Output the [X, Y] coordinate of the center of the cell containing the given text.  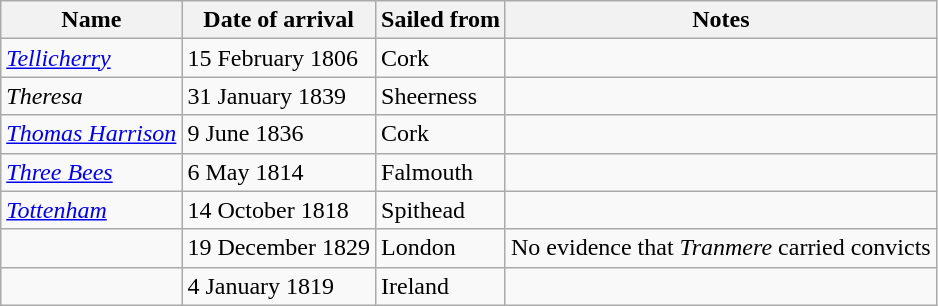
31 January 1839 [279, 96]
Sheerness [441, 96]
15 February 1806 [279, 58]
Falmouth [441, 172]
Spithead [441, 210]
Thomas Harrison [92, 134]
Date of arrival [279, 20]
No evidence that Tranmere carried convicts [720, 248]
Tellicherry [92, 58]
Name [92, 20]
Theresa [92, 96]
London [441, 248]
Notes [720, 20]
Tottenham [92, 210]
Three Bees [92, 172]
9 June 1836 [279, 134]
19 December 1829 [279, 248]
Sailed from [441, 20]
Ireland [441, 286]
6 May 1814 [279, 172]
4 January 1819 [279, 286]
14 October 1818 [279, 210]
